Extract the (x, y) coordinate from the center of the cell holding the provided text.  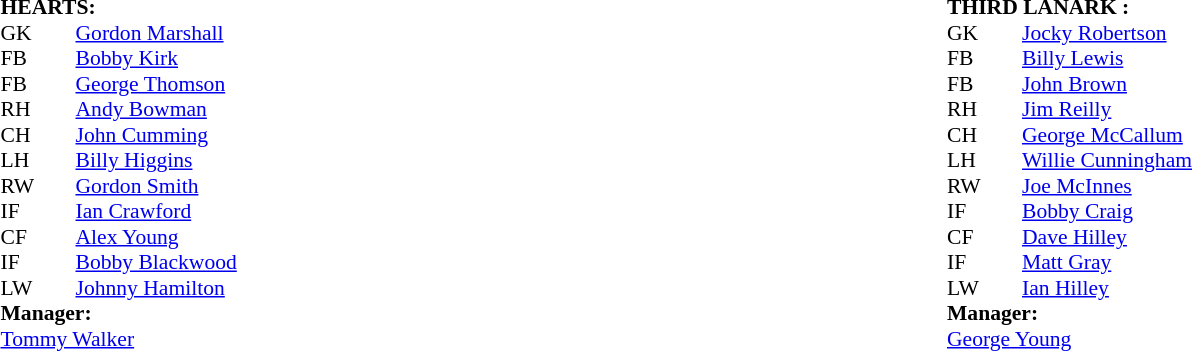
Bobby Kirk (156, 59)
Bobby Craig (1107, 211)
George Thomson (156, 84)
Gordon Smith (156, 186)
Ian Crawford (156, 211)
Jim Reilly (1107, 109)
Jocky Robertson (1107, 33)
Andy Bowman (156, 109)
Joe McInnes (1107, 186)
Johnny Hamilton (156, 288)
John Cumming (156, 135)
Bobby Blackwood (156, 263)
Gordon Marshall (156, 33)
Billy Lewis (1107, 59)
George McCallum (1107, 135)
Alex Young (156, 237)
Willie Cunningham (1107, 161)
Dave Hilley (1107, 237)
Billy Higgins (156, 161)
John Brown (1107, 84)
Ian Hilley (1107, 288)
Matt Gray (1107, 263)
